Find where the given text appears and provide that cell's center as [X, Y] coordinate. 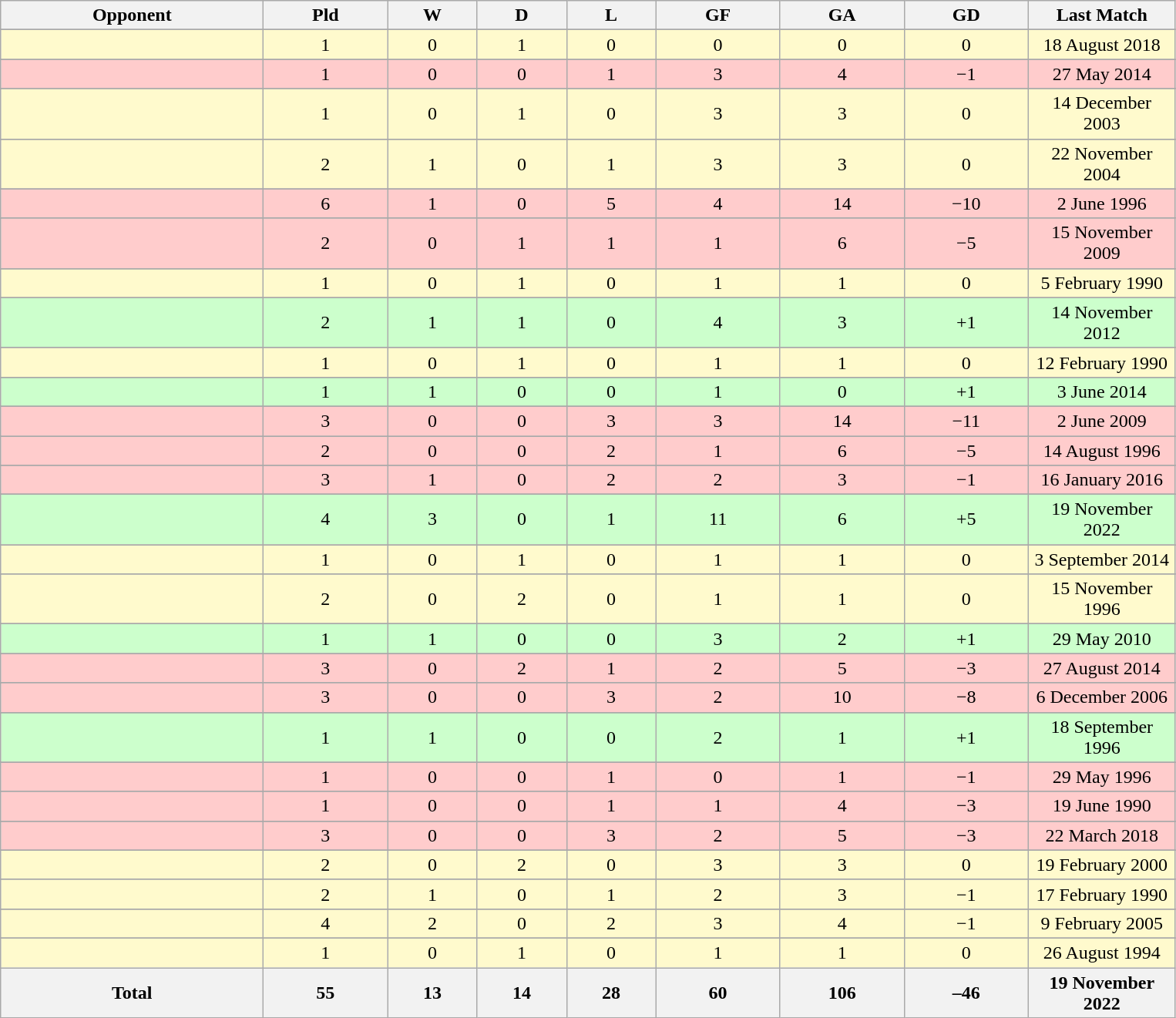
29 May 2010 [1102, 639]
16 January 2016 [1102, 480]
GD [966, 15]
Last Match [1102, 15]
10 [842, 697]
13 [432, 993]
26 August 1994 [1102, 952]
15 November 1996 [1102, 600]
28 [611, 993]
60 [718, 993]
18 August 2018 [1102, 45]
3 June 2014 [1102, 391]
18 September 1996 [1102, 737]
12 February 1990 [1102, 362]
+5 [966, 519]
27 May 2014 [1102, 74]
L [611, 15]
106 [842, 993]
6 December 2006 [1102, 697]
29 May 1996 [1102, 777]
D [522, 15]
−10 [966, 203]
27 August 2014 [1102, 668]
5 February 1990 [1102, 283]
−11 [966, 421]
14 August 1996 [1102, 451]
19 June 1990 [1102, 806]
11 [718, 519]
W [432, 15]
Pld [325, 15]
22 March 2018 [1102, 835]
Opponent [133, 15]
GA [842, 15]
GF [718, 15]
17 February 1990 [1102, 894]
22 November 2004 [1102, 163]
3 September 2014 [1102, 559]
14 November 2012 [1102, 322]
9 February 2005 [1102, 923]
2 June 2009 [1102, 421]
Total [133, 993]
–46 [966, 993]
15 November 2009 [1102, 244]
14 December 2003 [1102, 114]
55 [325, 993]
−8 [966, 697]
2 June 1996 [1102, 203]
19 February 2000 [1102, 865]
